Determine the [X, Y] coordinate at the center of the cell enclosing the given text.  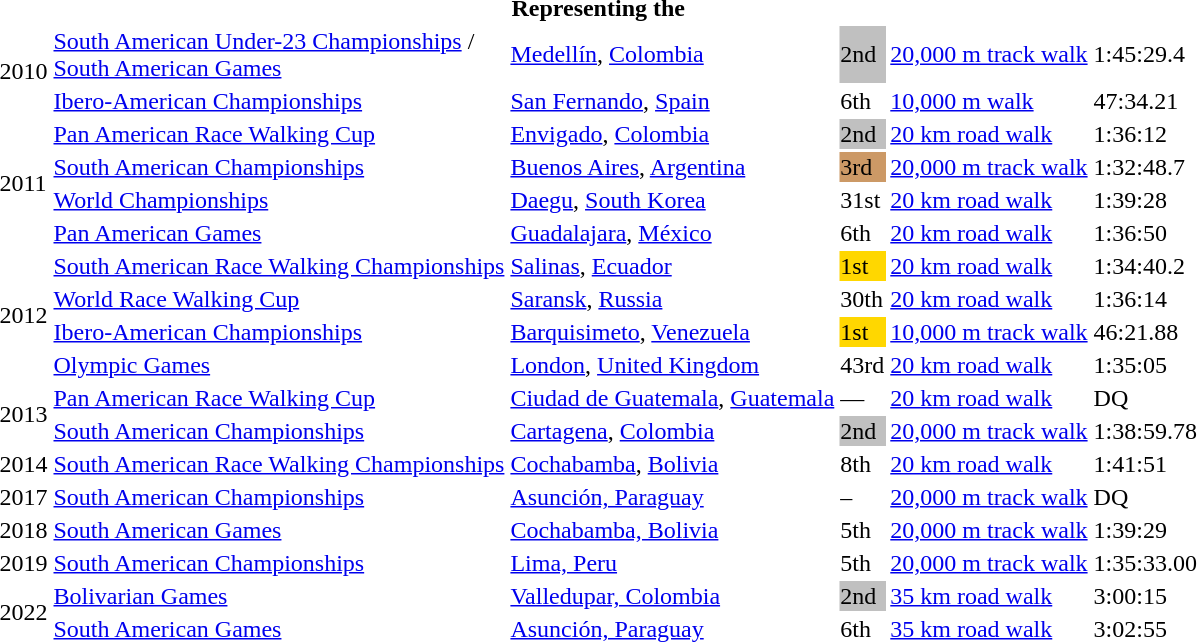
South American Games [279, 530]
World Race Walking Cup [279, 299]
31st [862, 200]
35 km road walk [989, 596]
3rd [862, 167]
Envigado, Colombia [672, 134]
South American Under-23 Championships / South American Games [279, 54]
Barquisimeto, Venezuela [672, 332]
8th [862, 464]
Medellín, Colombia [672, 54]
Cartagena, Colombia [672, 431]
Pan American Games [279, 233]
10,000 m track walk [989, 332]
San Fernando, Spain [672, 101]
Asunción, Paraguay [672, 497]
30th [862, 299]
Valledupar, Colombia [672, 596]
Ciudad de Guatemala, Guatemala [672, 398]
Guadalajara, México [672, 233]
Saransk, Russia [672, 299]
Olympic Games [279, 365]
Lima, Peru [672, 563]
Daegu, South Korea [672, 200]
World Championships [279, 200]
— [862, 398]
10,000 m walk [989, 101]
Buenos Aires, Argentina [672, 167]
43rd [862, 365]
London, United Kingdom [672, 365]
– [862, 497]
Salinas, Ecuador [672, 266]
Bolivarian Games [279, 596]
